Identify which cell holds the provided text, then report its (x, y) central coordinate. 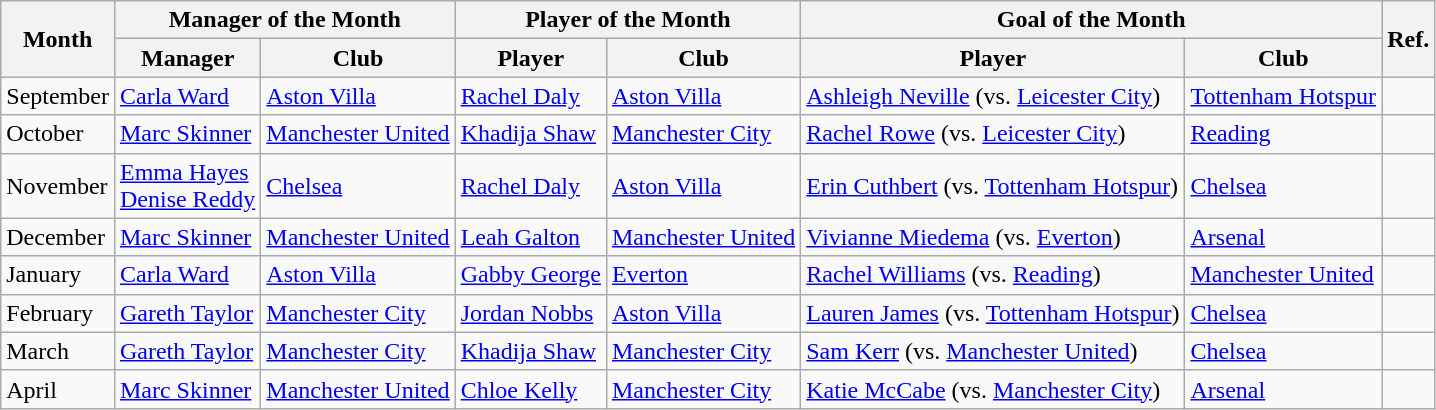
September (58, 96)
Vivianne Miedema (vs. Everton) (993, 237)
Rachel Williams (vs. Reading) (993, 275)
Player of the Month (628, 20)
Gabby George (530, 275)
Manager (187, 58)
Leah Galton (530, 237)
March (58, 351)
February (58, 313)
Lauren James (vs. Tottenham Hotspur) (993, 313)
Jordan Nobbs (530, 313)
October (58, 134)
December (58, 237)
Emma Hayes Denise Reddy (187, 186)
Month (58, 39)
Tottenham Hotspur (1284, 96)
Erin Cuthbert (vs. Tottenham Hotspur) (993, 186)
November (58, 186)
Ref. (1408, 39)
Rachel Rowe (vs. Leicester City) (993, 134)
Sam Kerr (vs. Manchester United) (993, 351)
April (58, 389)
Everton (703, 275)
Goal of the Month (1092, 20)
January (58, 275)
Chloe Kelly (530, 389)
Reading (1284, 134)
Manager of the Month (284, 20)
Ashleigh Neville (vs. Leicester City) (993, 96)
Katie McCabe (vs. Manchester City) (993, 389)
